Capture the cell that displays the provided text and extract its [X, Y] central coordinate. 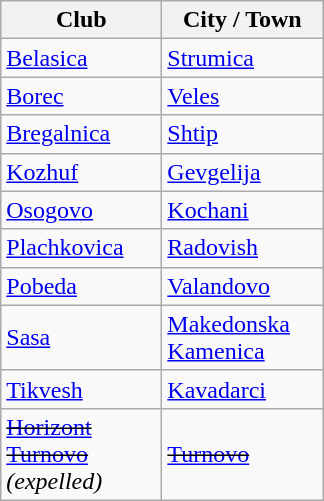
Club [82, 20]
Radovish [242, 248]
Strumica [242, 58]
City / Town [242, 20]
Kozhuf [82, 172]
Gevgelija [242, 172]
Belasica [82, 58]
Sasa [82, 338]
Kochani [242, 210]
Borec [82, 96]
Turnovo [242, 454]
Horizont Turnovo(expelled) [82, 454]
Bregalnica [82, 134]
Plachkovica [82, 248]
Osogovo [82, 210]
Tikvesh [82, 389]
Kavadarci [242, 389]
Shtip [242, 134]
Veles [242, 96]
Makedonska Kamenica [242, 338]
Valandovo [242, 286]
Pobeda [82, 286]
